Identify which cell holds the provided text, then report its [X, Y] central coordinate. 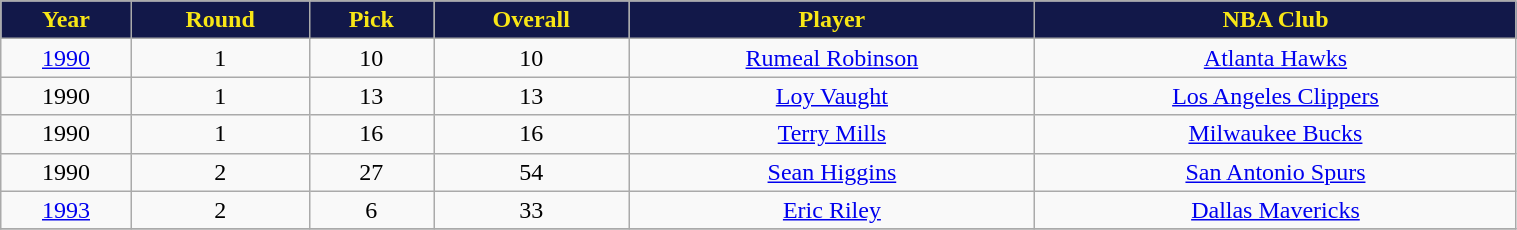
Sean Higgins [832, 172]
Year [66, 20]
Eric Riley [832, 210]
Atlanta Hawks [1276, 58]
NBA Club [1276, 20]
54 [532, 172]
Terry Mills [832, 134]
Milwaukee Bucks [1276, 134]
1993 [66, 210]
Dallas Mavericks [1276, 210]
Los Angeles Clippers [1276, 96]
Overall [532, 20]
Rumeal Robinson [832, 58]
33 [532, 210]
Pick [372, 20]
Player [832, 20]
Loy Vaught [832, 96]
San Antonio Spurs [1276, 172]
Round [220, 20]
6 [372, 210]
27 [372, 172]
